Extract the [x, y] coordinate from the center of the cell holding the provided text.  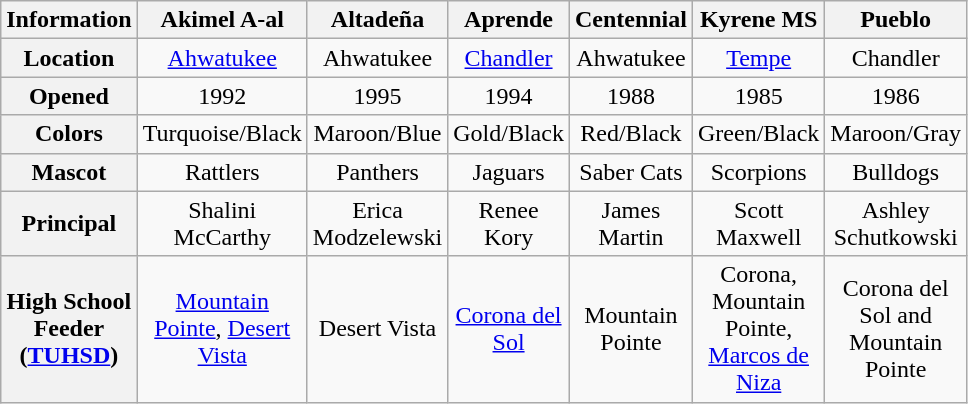
High School Feeder(TUHSD) [69, 329]
Kyrene MS [758, 20]
Jaguars [509, 172]
Mountain Pointe, Desert Vista [222, 329]
Corona del Sol and Mountain Pointe [896, 329]
Scott Maxwell [758, 224]
Gold/Black [509, 134]
Panthers [377, 172]
Mascot [69, 172]
Opened [69, 96]
Green/Black [758, 134]
Centennial [630, 20]
Red/Black [630, 134]
Tempe [758, 58]
Saber Cats [630, 172]
Mountain Pointe [630, 329]
Corona del Sol [509, 329]
1995 [377, 96]
1986 [896, 96]
1985 [758, 96]
Altadeña [377, 20]
Ashley Schutkowski [896, 224]
Pueblo [896, 20]
1992 [222, 96]
1994 [509, 96]
Aprende [509, 20]
James Martin [630, 224]
Location [69, 58]
Maroon/Gray [896, 134]
Erica Modzelewski [377, 224]
Information [69, 20]
Maroon/Blue [377, 134]
Turquoise/Black [222, 134]
Akimel A-al [222, 20]
Colors [69, 134]
Shalini McCarthy [222, 224]
Renee Kory [509, 224]
Rattlers [222, 172]
Principal [69, 224]
Bulldogs [896, 172]
Scorpions [758, 172]
1988 [630, 96]
Desert Vista [377, 329]
Corona, Mountain Pointe, Marcos de Niza [758, 329]
